Extract the [X, Y] coordinate from the center of the cell holding the provided text.  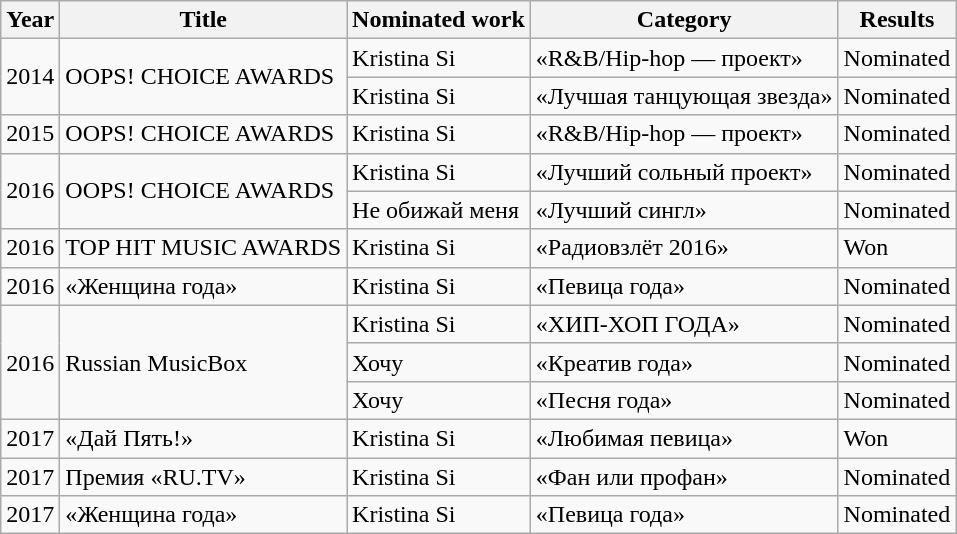
2015 [30, 134]
Russian MusicBox [204, 362]
Year [30, 20]
«Лучший cингл» [684, 210]
Title [204, 20]
Results [897, 20]
2014 [30, 77]
TOP HIT MUSIC AWARDS [204, 248]
«Любимая певица» [684, 438]
«Радиовзлёт 2016» [684, 248]
Не обижай меня [439, 210]
Премия «RU.TV» [204, 477]
«Лучший сольный проект» [684, 172]
«Фан или профан» [684, 477]
«Дай Пять!» [204, 438]
«Креатив года» [684, 362]
«ХИП-ХОП ГОДА» [684, 324]
Category [684, 20]
Nominated work [439, 20]
«Песня года» [684, 400]
«Лучшая танцующая звезда» [684, 96]
